Locate the cell with the specified text and output its (X, Y) center coordinate. 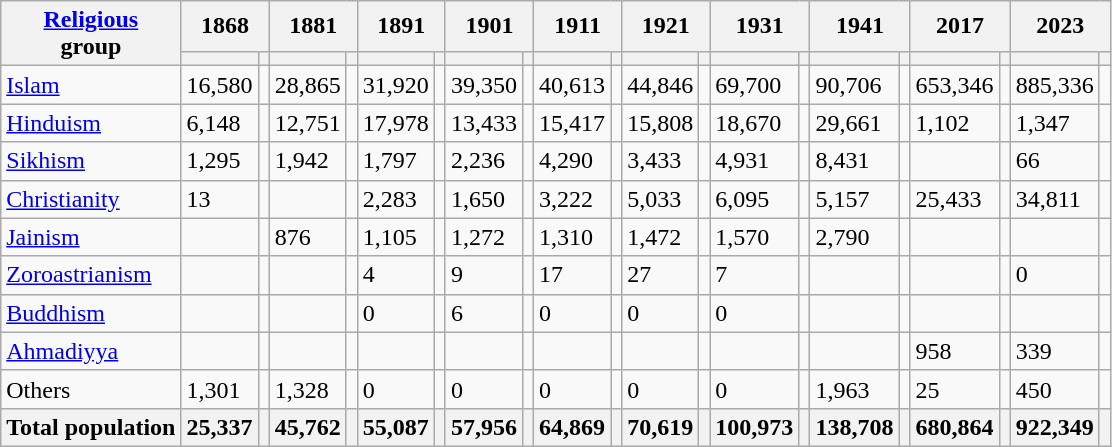
1921 (666, 26)
8,431 (854, 161)
57,956 (484, 427)
1941 (860, 26)
17 (572, 275)
2023 (1060, 26)
1881 (313, 26)
Religiousgroup (91, 34)
4 (396, 275)
27 (660, 275)
1,105 (396, 237)
9 (484, 275)
1,797 (396, 161)
44,846 (660, 85)
16,580 (220, 85)
1,347 (1054, 123)
40,613 (572, 85)
90,706 (854, 85)
55,087 (396, 427)
13,433 (484, 123)
Zoroastrianism (91, 275)
69,700 (754, 85)
25 (954, 389)
1,472 (660, 237)
70,619 (660, 427)
100,973 (754, 427)
25,433 (954, 199)
39,350 (484, 85)
1,102 (954, 123)
4,931 (754, 161)
1,310 (572, 237)
7 (754, 275)
Buddhism (91, 313)
13 (220, 199)
885,336 (1054, 85)
3,222 (572, 199)
5,033 (660, 199)
1931 (760, 26)
6,095 (754, 199)
6,148 (220, 123)
Hinduism (91, 123)
4,290 (572, 161)
1911 (578, 26)
1,650 (484, 199)
876 (308, 237)
653,346 (954, 85)
Sikhism (91, 161)
5,157 (854, 199)
3,433 (660, 161)
1,295 (220, 161)
450 (1054, 389)
2,236 (484, 161)
Ahmadiyya (91, 351)
2017 (960, 26)
1,942 (308, 161)
Total population (91, 427)
29,661 (854, 123)
45,762 (308, 427)
680,864 (954, 427)
Others (91, 389)
18,670 (754, 123)
Christianity (91, 199)
25,337 (220, 427)
15,417 (572, 123)
1868 (225, 26)
1,328 (308, 389)
34,811 (1054, 199)
1,963 (854, 389)
6 (484, 313)
958 (954, 351)
922,349 (1054, 427)
28,865 (308, 85)
1,301 (220, 389)
2,790 (854, 237)
1901 (489, 26)
12,751 (308, 123)
138,708 (854, 427)
1,570 (754, 237)
15,808 (660, 123)
Jainism (91, 237)
64,869 (572, 427)
17,978 (396, 123)
66 (1054, 161)
339 (1054, 351)
1891 (401, 26)
Islam (91, 85)
31,920 (396, 85)
1,272 (484, 237)
2,283 (396, 199)
